Extract the [x, y] coordinate from the center of the cell holding the provided text.  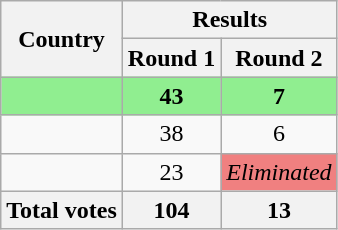
7 [279, 96]
38 [171, 134]
104 [171, 210]
Total votes [62, 210]
Round 2 [279, 58]
43 [171, 96]
23 [171, 172]
13 [279, 210]
Eliminated [279, 172]
Results [230, 20]
6 [279, 134]
Country [62, 39]
Round 1 [171, 58]
